Return (X, Y) of the center of cell containing provided text 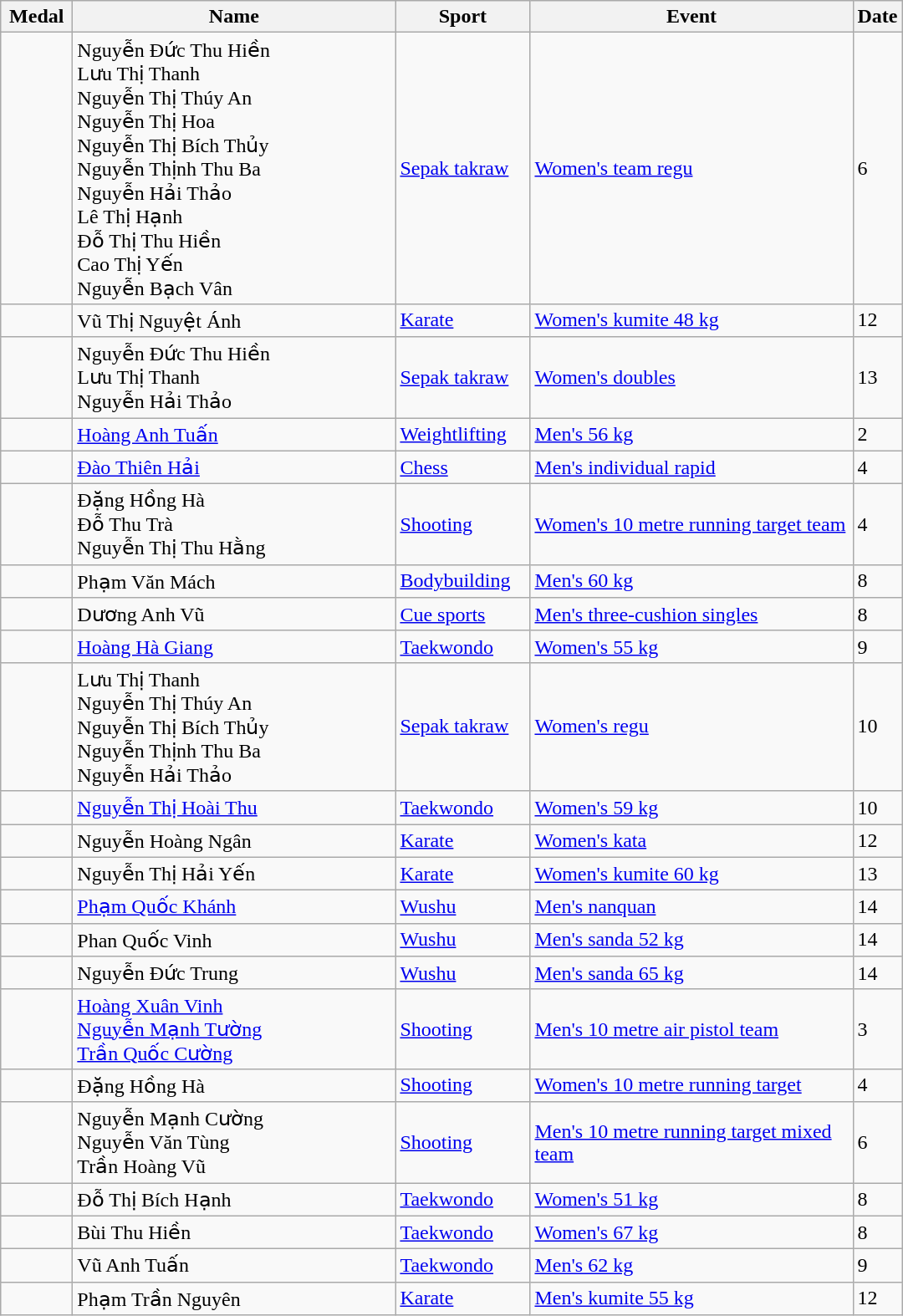
Phan Quốc Vinh (234, 940)
Phạm Trần Nguyên (234, 1298)
Vũ Thị Nguyệt Ánh (234, 320)
Đào Thiên Hải (234, 467)
Women's regu (691, 727)
Nguyễn Thị Hoài Thu (234, 808)
Đỗ Thị Bích Hạnh (234, 1199)
Women's kumite 48 kg (691, 320)
Women's 10 metre running target (691, 1085)
Phạm Quốc Khánh (234, 907)
Đặng Hồng HàĐỗ Thu TràNguyễn Thị Thu Hằng (234, 525)
Date (878, 17)
Chess (463, 467)
3 (878, 1028)
Dương Anh Vũ (234, 615)
Nguyễn Mạnh CườngNguyễn Văn TùngTrần Hoàng Vũ (234, 1142)
Men's sanda 65 kg (691, 973)
Nguyễn Thị Hải Yến (234, 874)
Men's 10 metre air pistol team (691, 1028)
Hoàng Hà Giang (234, 646)
Nguyễn Hoàng Ngân (234, 841)
Men's 10 metre running target mixed team (691, 1142)
Hoàng Anh Tuấn (234, 435)
Men's individual rapid (691, 467)
Medal (37, 17)
Men's three-cushion singles (691, 615)
Weightlifting (463, 435)
Women's 59 kg (691, 808)
Lưu Thị ThanhNguyễn Thị Thúy AnNguyễn Thị Bích ThủyNguyễn Thịnh Thu BaNguyễn Hải Thảo (234, 727)
Men's kumite 55 kg (691, 1298)
Women's kata (691, 841)
Women's 10 metre running target team (691, 525)
Men's 62 kg (691, 1266)
Women's 51 kg (691, 1199)
Event (691, 17)
Men's sanda 52 kg (691, 940)
Women's 55 kg (691, 646)
Nguyễn Đức Thu HiềnLưu Thị ThanhNguyễn Hải Thảo (234, 378)
Women's team regu (691, 169)
Sport (463, 17)
Men's nanquan (691, 907)
Bodybuilding (463, 581)
Vũ Anh Tuấn (234, 1266)
2 (878, 435)
Hoàng Xuân VinhNguyễn Mạnh TườngTrần Quốc Cường (234, 1028)
Cue sports (463, 615)
Women's 67 kg (691, 1232)
Men's 60 kg (691, 581)
Đặng Hồng Hà (234, 1085)
Women's doubles (691, 378)
Name (234, 17)
Men's 56 kg (691, 435)
Bùi Thu Hiền (234, 1232)
Nguyễn Đức Trung (234, 973)
Women's kumite 60 kg (691, 874)
Phạm Văn Mách (234, 581)
